Search for the cell housing the specified text and yield its (x, y) center coordinate. 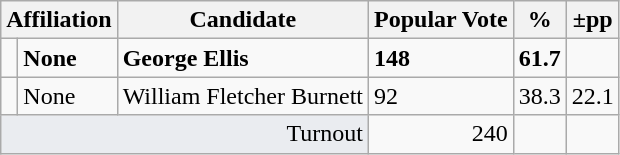
38.3 (540, 96)
Affiliation (59, 20)
% (540, 20)
George Ellis (242, 58)
240 (442, 134)
Turnout (185, 134)
William Fletcher Burnett (242, 96)
61.7 (540, 58)
22.1 (592, 96)
Popular Vote (442, 20)
92 (442, 96)
148 (442, 58)
±pp (592, 20)
Candidate (242, 20)
